Capture the cell that displays the provided text and extract its (X, Y) central coordinate. 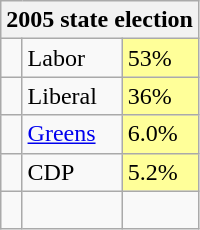
Liberal (72, 96)
6.0% (160, 134)
36% (160, 96)
Greens (72, 134)
5.2% (160, 172)
Labor (72, 58)
2005 state election (100, 20)
CDP (72, 172)
53% (160, 58)
